Return the [X, Y] coordinate for the center point of the cell that contains the specified text.  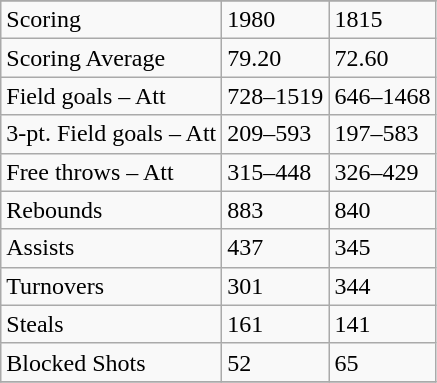
Scoring [112, 20]
52 [276, 362]
728–1519 [276, 96]
1980 [276, 20]
437 [276, 248]
646–1468 [382, 96]
161 [276, 324]
Free throws – Att [112, 172]
345 [382, 248]
1815 [382, 20]
65 [382, 362]
Assists [112, 248]
Steals [112, 324]
Rebounds [112, 210]
Field goals – Att [112, 96]
Blocked Shots [112, 362]
141 [382, 324]
3-pt. Field goals – Att [112, 134]
344 [382, 286]
Scoring Average [112, 58]
840 [382, 210]
883 [276, 210]
301 [276, 286]
209–593 [276, 134]
326–429 [382, 172]
197–583 [382, 134]
79.20 [276, 58]
Turnovers [112, 286]
72.60 [382, 58]
315–448 [276, 172]
